Detect which cell encompasses the target text, then output its (x, y) center coordinate. 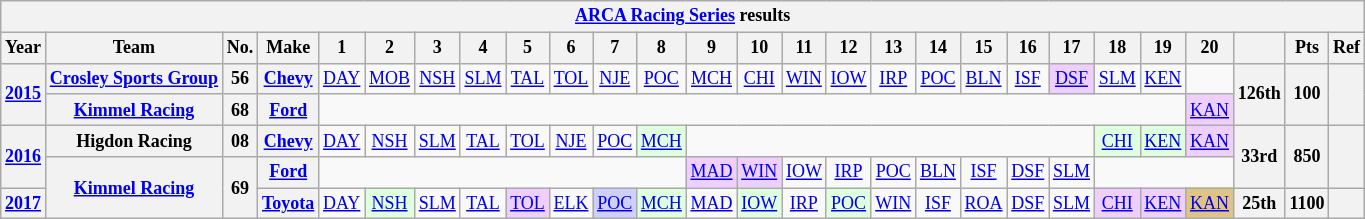
9 (712, 48)
1100 (1307, 204)
100 (1307, 94)
14 (938, 48)
15 (984, 48)
17 (1072, 48)
1 (342, 48)
10 (760, 48)
11 (804, 48)
ROA (984, 204)
8 (661, 48)
13 (894, 48)
126th (1259, 94)
Ref (1347, 48)
ELK (571, 204)
2 (390, 48)
Crosley Sports Group (134, 78)
18 (1117, 48)
ARCA Racing Series results (683, 16)
25th (1259, 204)
Toyota (288, 204)
Make (288, 48)
3 (437, 48)
Year (24, 48)
Pts (1307, 48)
MOB (390, 78)
2015 (24, 94)
5 (528, 48)
7 (615, 48)
33rd (1259, 156)
20 (1210, 48)
16 (1028, 48)
08 (240, 140)
69 (240, 188)
56 (240, 78)
No. (240, 48)
4 (483, 48)
6 (571, 48)
19 (1163, 48)
Higdon Racing (134, 140)
2017 (24, 204)
2016 (24, 156)
68 (240, 110)
Team (134, 48)
850 (1307, 156)
12 (848, 48)
